Capture the cell that displays the provided text and extract its [x, y] central coordinate. 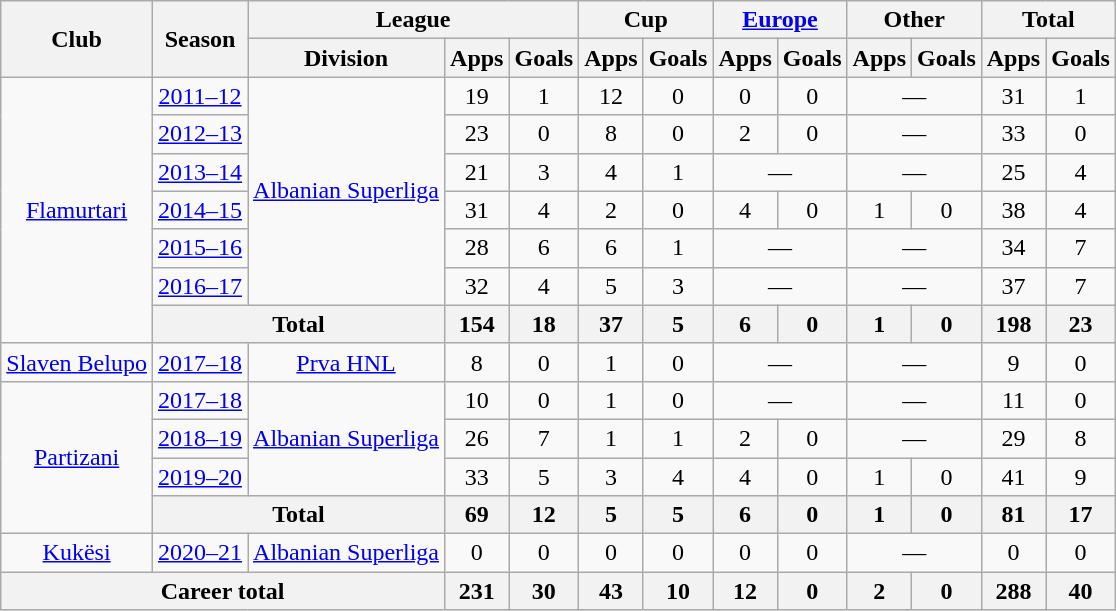
2014–15 [200, 210]
34 [1013, 248]
Season [200, 39]
2012–13 [200, 134]
Club [77, 39]
288 [1013, 591]
17 [1081, 515]
Other [914, 20]
198 [1013, 324]
26 [477, 438]
81 [1013, 515]
28 [477, 248]
43 [611, 591]
2016–17 [200, 286]
2018–19 [200, 438]
Slaven Belupo [77, 362]
154 [477, 324]
40 [1081, 591]
41 [1013, 477]
League [414, 20]
69 [477, 515]
Prva HNL [346, 362]
Kukësi [77, 553]
Partizani [77, 457]
25 [1013, 172]
29 [1013, 438]
Europe [780, 20]
Flamurtari [77, 210]
18 [544, 324]
2020–21 [200, 553]
Cup [646, 20]
11 [1013, 400]
32 [477, 286]
2011–12 [200, 96]
231 [477, 591]
30 [544, 591]
Career total [223, 591]
21 [477, 172]
Division [346, 58]
38 [1013, 210]
2015–16 [200, 248]
2013–14 [200, 172]
19 [477, 96]
2019–20 [200, 477]
